Return (x, y) of the center of cell containing provided text 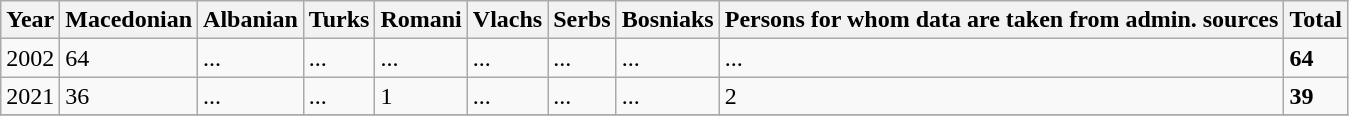
Bosniaks (668, 20)
Macedonian (129, 20)
36 (129, 96)
Turks (339, 20)
2002 (30, 58)
Serbs (582, 20)
Romani (421, 20)
Persons for whom data are taken from admin. sources (1002, 20)
Vlachs (507, 20)
1 (421, 96)
2 (1002, 96)
Year (30, 20)
2021 (30, 96)
39 (1316, 96)
Total (1316, 20)
Albanian (251, 20)
